Output the (x, y) coordinate of the center of the cell containing the given text.  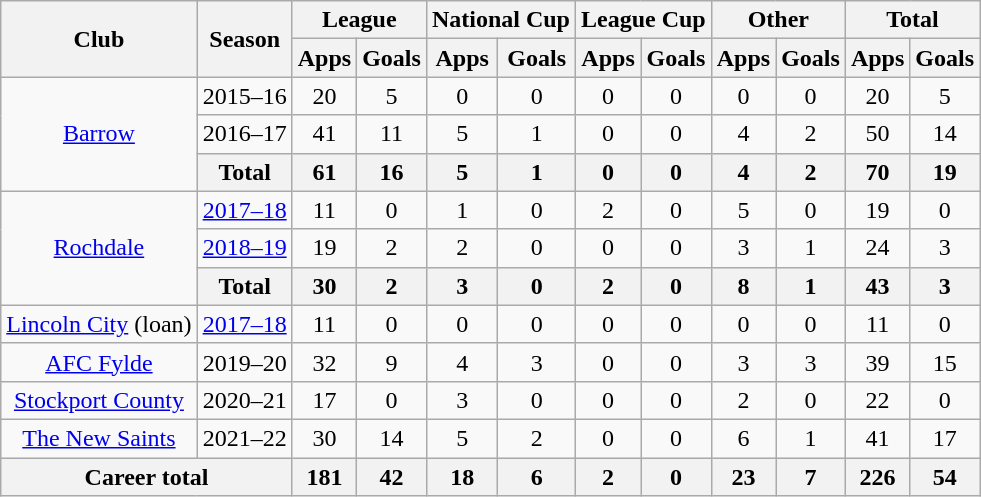
2015–16 (244, 96)
181 (324, 477)
50 (877, 134)
70 (877, 172)
61 (324, 172)
Stockport County (99, 400)
16 (392, 172)
9 (392, 362)
226 (877, 477)
32 (324, 362)
15 (945, 362)
43 (877, 286)
23 (743, 477)
39 (877, 362)
Lincoln City (loan) (99, 324)
24 (877, 248)
54 (945, 477)
42 (392, 477)
2020–21 (244, 400)
Rochdale (99, 248)
The New Saints (99, 438)
AFC Fylde (99, 362)
2021–22 (244, 438)
National Cup (500, 20)
8 (743, 286)
22 (877, 400)
7 (811, 477)
2019–20 (244, 362)
2016–17 (244, 134)
Season (244, 39)
Career total (146, 477)
Barrow (99, 134)
18 (462, 477)
2018–19 (244, 248)
League Cup (643, 20)
Club (99, 39)
Other (778, 20)
League (359, 20)
